Detect which cell encompasses the target text, then output its [X, Y] center coordinate. 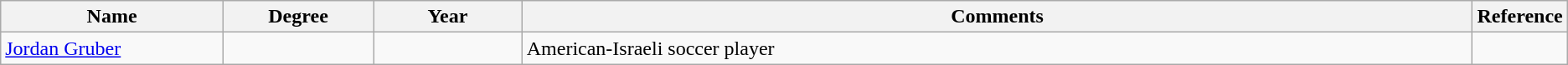
Comments [997, 17]
Year [448, 17]
Degree [298, 17]
American-Israeli soccer player [997, 48]
Reference [1519, 17]
Jordan Gruber [112, 48]
Name [112, 17]
